From the cell containing the given text, extract its center point as (x, y) coordinate. 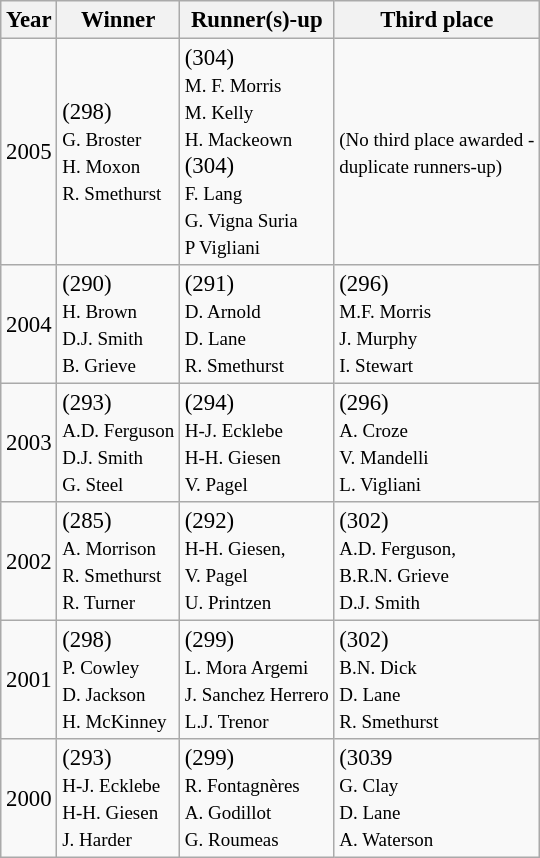
(294) H-J. EcklebeH-H. GiesenV. Pagel (256, 444)
2004 (29, 324)
(293) A.D. FergusonD.J. SmithG. Steel (118, 444)
2002 (29, 562)
(291) D. ArnoldD. LaneR. Smethurst (256, 324)
(296) A. CrozeV. MandelliL. Vigliani (437, 444)
(No third place awarded -duplicate runners-up) (437, 152)
(299) L. Mora ArgemiJ. Sanchez HerreroL.J. Trenor (256, 680)
(304) M. F. Morris M. KellyH. Mackeown (304) F. Lang G. Vigna SuriaP Vigliani (256, 152)
(298) G. BrosterH. Moxon R. Smethurst (118, 152)
(296) M.F. MorrisJ. MurphyI. Stewart (437, 324)
2005 (29, 152)
(298) P. CowleyD. JacksonH. McKinney (118, 680)
Year (29, 20)
2003 (29, 444)
(290) H. BrownD.J. SmithB. Grieve (118, 324)
Third place (437, 20)
(302) A.D. Ferguson,B.R.N. GrieveD.J. Smith (437, 562)
Runner(s)-up (256, 20)
(292) H-H. Giesen,V. PagelU. Printzen (256, 562)
Winner (118, 20)
(285) A. MorrisonR. SmethurstR. Turner (118, 562)
2001 (29, 680)
(302) B.N. DickD. LaneR. Smethurst (437, 680)
